Pinpoint the cell where the given text exists, returning its [x, y] midpoint coordinate. 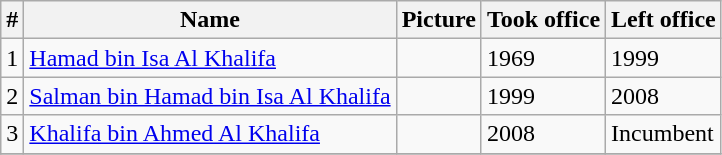
Name [210, 20]
2 [12, 96]
Left office [664, 20]
Picture [438, 20]
Took office [543, 20]
Hamad bin Isa Al Khalifa [210, 58]
1 [12, 58]
Incumbent [664, 134]
# [12, 20]
3 [12, 134]
1969 [543, 58]
Salman bin Hamad bin Isa Al Khalifa [210, 96]
Khalifa bin Ahmed Al Khalifa [210, 134]
